Return the (X, Y) coordinate for the center point of the cell that contains the specified text.  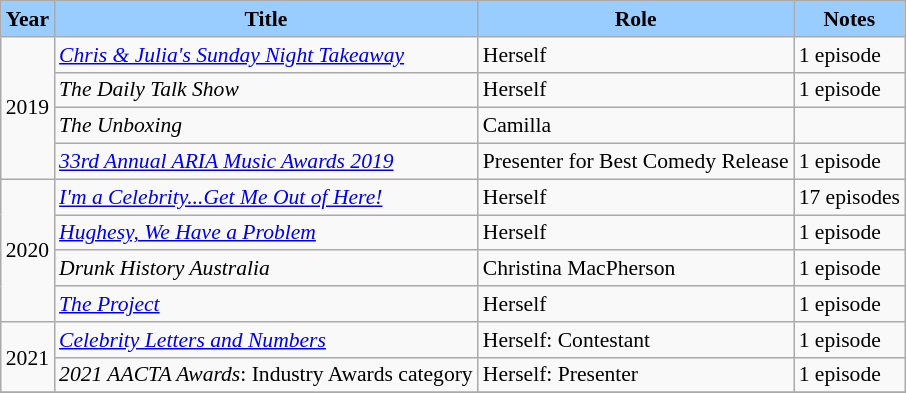
33rd Annual ARIA Music Awards 2019 (266, 162)
Celebrity Letters and Numbers (266, 340)
Camilla (636, 126)
2021 (28, 358)
Christina MacPherson (636, 269)
The Daily Talk Show (266, 90)
Presenter for Best Comedy Release (636, 162)
Hughesy, We Have a Problem (266, 233)
The Unboxing (266, 126)
Drunk History Australia (266, 269)
Title (266, 19)
2020 (28, 250)
Herself: Contestant (636, 340)
Year (28, 19)
Role (636, 19)
The Project (266, 304)
2021 AACTA Awards: Industry Awards category (266, 375)
Herself: Presenter (636, 375)
Chris & Julia's Sunday Night Takeaway (266, 55)
2019 (28, 108)
Notes (850, 19)
I'm a Celebrity...Get Me Out of Here! (266, 197)
17 episodes (850, 197)
